Capture the cell that displays the provided text and extract its (x, y) central coordinate. 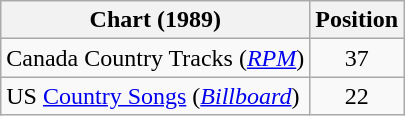
22 (357, 96)
Position (357, 20)
US Country Songs (Billboard) (156, 96)
Chart (1989) (156, 20)
Canada Country Tracks (RPM) (156, 58)
37 (357, 58)
